Detect which cell encompasses the target text, then output its (X, Y) center coordinate. 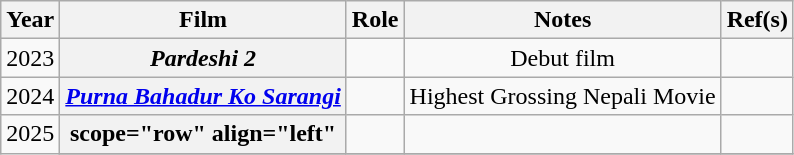
Role (375, 20)
2023 (30, 58)
2024 (30, 96)
2025 (30, 134)
Year (30, 20)
Purna Bahadur Ko Sarangi (204, 96)
Pardeshi 2 (204, 58)
Notes (562, 20)
Ref(s) (757, 20)
Highest Grossing Nepali Movie (562, 96)
Film (204, 20)
Debut film (562, 58)
scope="row" align="left" (204, 134)
